Determine the (x, y) coordinate at the center of the cell enclosing the given text.  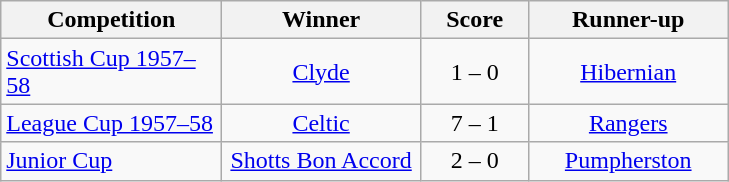
Shotts Bon Accord (322, 161)
2 – 0 (474, 161)
Celtic (322, 123)
Runner-up (628, 20)
League Cup 1957–58 (112, 123)
Winner (322, 20)
Clyde (322, 72)
1 – 0 (474, 72)
Competition (112, 20)
Pumpherston (628, 161)
Score (474, 20)
Rangers (628, 123)
Junior Cup (112, 161)
7 – 1 (474, 123)
Hibernian (628, 72)
Scottish Cup 1957–58 (112, 72)
